Find where the given text appears and provide that cell's center as [X, Y] coordinate. 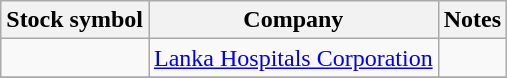
Stock symbol [75, 20]
Company [293, 20]
Lanka Hospitals Corporation [293, 58]
Notes [472, 20]
